Return the [X, Y] coordinate for the center point of the cell that contains the specified text.  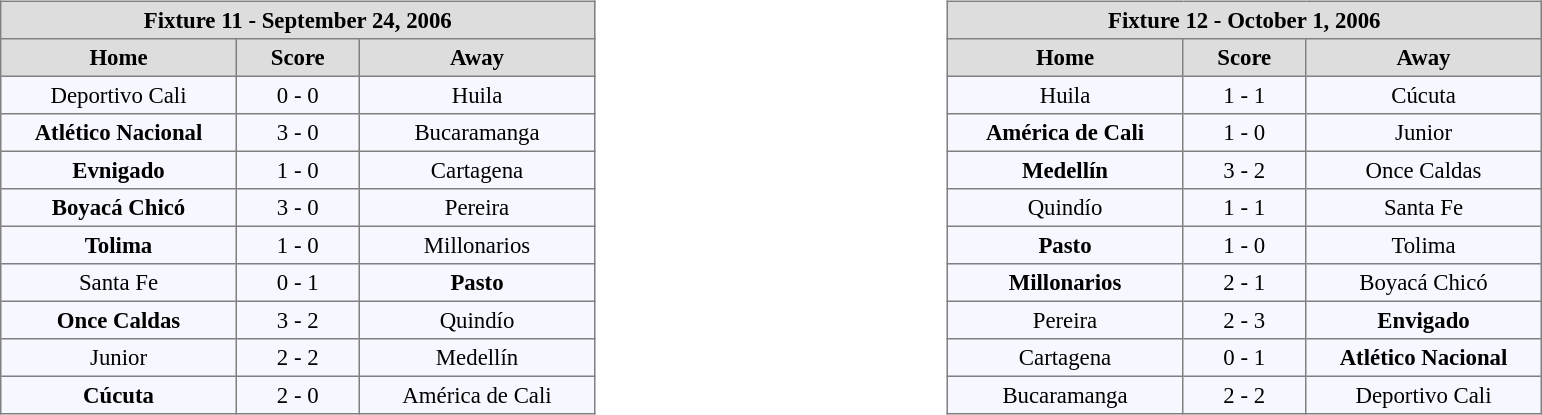
Envigado [1424, 320]
2 - 1 [1244, 283]
Evnigado [119, 170]
2 - 3 [1244, 320]
0 - 0 [298, 95]
Fixture 12 - October 1, 2006 [1244, 20]
2 - 0 [298, 395]
Fixture 11 - September 24, 2006 [298, 20]
